Pinpoint the cell where the given text exists, returning its (X, Y) midpoint coordinate. 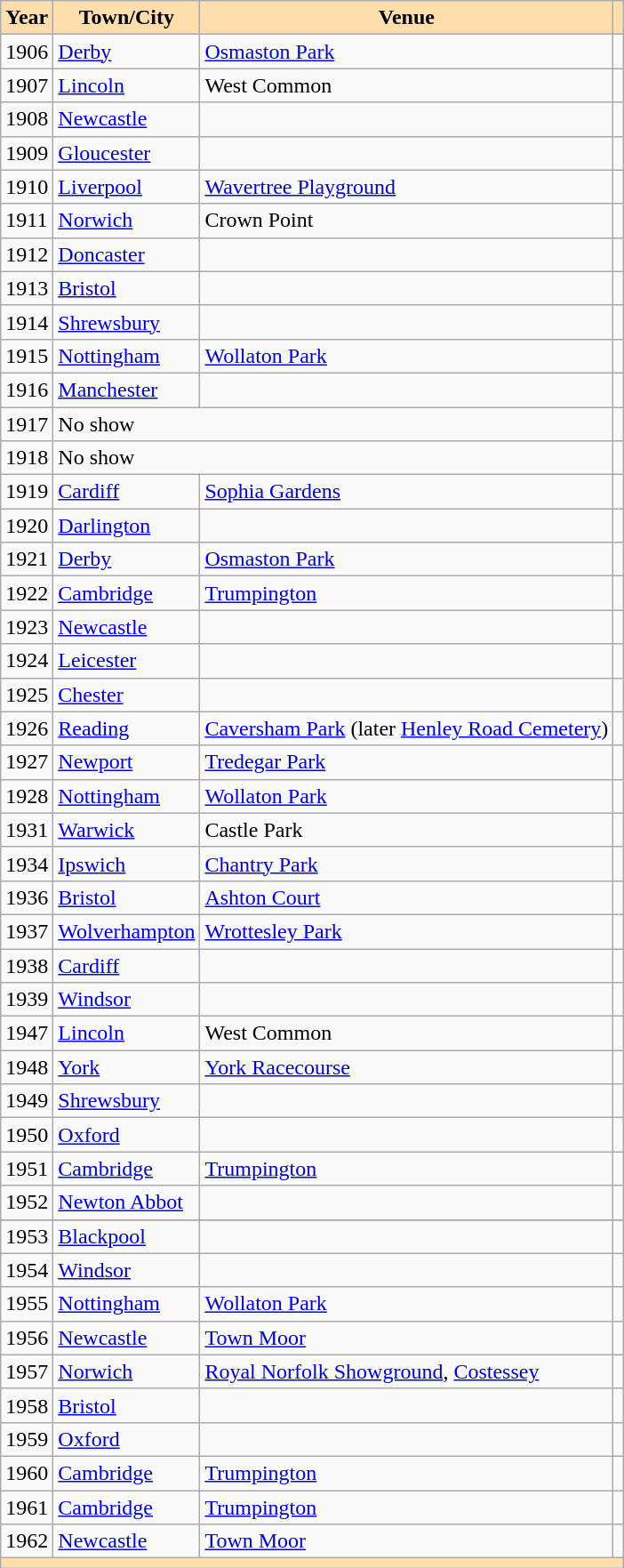
1961 (27, 1508)
Manchester (126, 390)
1924 (27, 661)
Reading (126, 728)
Sophia Gardens (407, 492)
1908 (27, 119)
Ipswich (126, 864)
1947 (27, 1033)
Chantry Park (407, 864)
1909 (27, 153)
1953 (27, 1236)
1913 (27, 288)
Wavertree Playground (407, 187)
Warwick (126, 830)
Wolverhampton (126, 931)
1916 (27, 390)
1907 (27, 85)
1960 (27, 1473)
1918 (27, 458)
Chester (126, 695)
1925 (27, 695)
1911 (27, 221)
1910 (27, 187)
1923 (27, 627)
Leicester (126, 661)
Newport (126, 762)
Gloucester (126, 153)
Royal Norfolk Showground, Costessey (407, 1371)
1934 (27, 864)
1949 (27, 1101)
Darlington (126, 526)
1928 (27, 796)
1955 (27, 1304)
1938 (27, 965)
1939 (27, 1000)
1919 (27, 492)
Newton Abbot (126, 1202)
1958 (27, 1405)
York (126, 1067)
1937 (27, 931)
Castle Park (407, 830)
Venue (407, 18)
1915 (27, 356)
Caversham Park (later Henley Road Cemetery) (407, 728)
Crown Point (407, 221)
Ashton Court (407, 897)
1906 (27, 52)
1950 (27, 1135)
1922 (27, 593)
Doncaster (126, 254)
Tredegar Park (407, 762)
Year (27, 18)
1954 (27, 1270)
1962 (27, 1541)
1921 (27, 559)
1959 (27, 1439)
1926 (27, 728)
1957 (27, 1371)
York Racecourse (407, 1067)
1927 (27, 762)
1952 (27, 1202)
1951 (27, 1169)
Blackpool (126, 1236)
Wrottesley Park (407, 931)
1936 (27, 897)
1920 (27, 526)
1914 (27, 322)
1912 (27, 254)
1956 (27, 1338)
Liverpool (126, 187)
1948 (27, 1067)
1917 (27, 424)
1931 (27, 830)
Town/City (126, 18)
